Capture the cell that displays the provided text and extract its [X, Y] central coordinate. 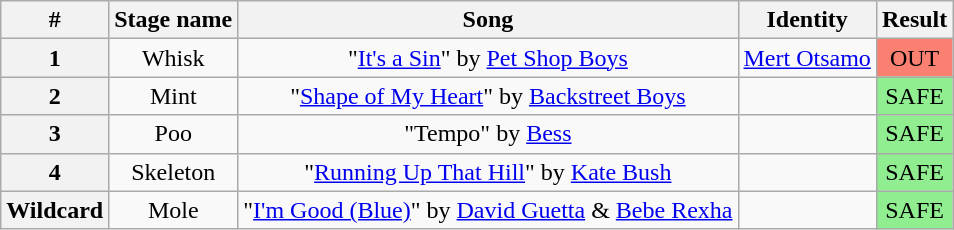
Song [488, 20]
Identity [807, 20]
Skeleton [174, 172]
Stage name [174, 20]
"Tempo" by Bess [488, 134]
Result [914, 20]
Mole [174, 210]
"It's a Sin" by Pet Shop Boys [488, 58]
"Shape of My Heart" by Backstreet Boys [488, 96]
"Running Up That Hill" by Kate Bush [488, 172]
# [55, 20]
Poo [174, 134]
Mint [174, 96]
OUT [914, 58]
3 [55, 134]
Whisk [174, 58]
Mert Otsamo [807, 58]
2 [55, 96]
"I'm Good (Blue)" by David Guetta & Bebe Rexha [488, 210]
4 [55, 172]
Wildcard [55, 210]
1 [55, 58]
